Find where the given text appears and provide that cell's center as [x, y] coordinate. 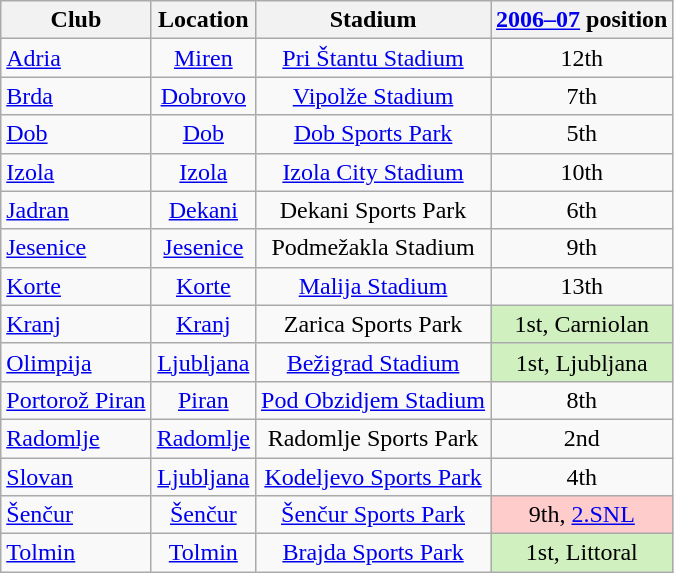
Pod Obzidjem Stadium [374, 400]
Stadium [374, 20]
9th [582, 248]
6th [582, 210]
Jadran [76, 210]
Olimpija [76, 362]
Zarica Sports Park [374, 324]
Location [203, 20]
Portorož Piran [76, 400]
10th [582, 172]
Miren [203, 58]
Brajda Sports Park [374, 553]
12th [582, 58]
Adria [76, 58]
1st, Ljubljana [582, 362]
4th [582, 477]
Brda [76, 96]
9th, 2.SNL [582, 515]
2006–07 position [582, 20]
Vipolže Stadium [374, 96]
Izola City Stadium [374, 172]
2nd [582, 438]
Kodeljevo Sports Park [374, 477]
8th [582, 400]
Slovan [76, 477]
Dob Sports Park [374, 134]
Bežigrad Stadium [374, 362]
Podmežakla Stadium [374, 248]
7th [582, 96]
Club [76, 20]
5th [582, 134]
Dekani [203, 210]
Dobrovo [203, 96]
Radomlje Sports Park [374, 438]
1st, Carniolan [582, 324]
Pri Štantu Stadium [374, 58]
13th [582, 286]
Šenčur Sports Park [374, 515]
Malija Stadium [374, 286]
1st, Littoral [582, 553]
Dekani Sports Park [374, 210]
Piran [203, 400]
